Detect which cell encompasses the target text, then output its (X, Y) center coordinate. 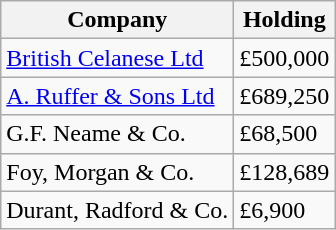
British Celanese Ltd (118, 58)
£500,000 (284, 58)
A. Ruffer & Sons Ltd (118, 96)
Company (118, 20)
£689,250 (284, 96)
Foy, Morgan & Co. (118, 172)
£68,500 (284, 134)
G.F. Neame & Co. (118, 134)
£128,689 (284, 172)
Durant, Radford & Co. (118, 210)
Holding (284, 20)
£6,900 (284, 210)
